Return the [X, Y] coordinate for the center point of the cell that contains the specified text.  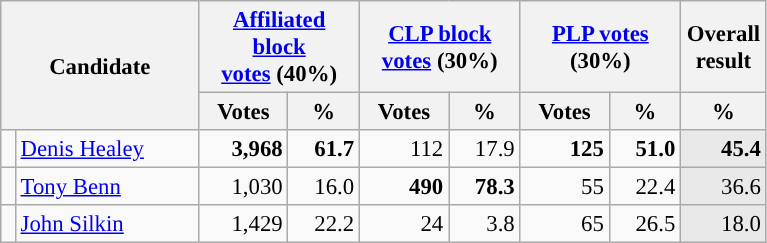
22.2 [324, 224]
Affiliated blockvotes (40%) [280, 47]
1,030 [244, 187]
18.0 [724, 224]
490 [404, 187]
3,968 [244, 149]
Denis Healey [107, 149]
61.7 [324, 149]
17.9 [484, 149]
22.4 [644, 187]
CLP block votes (30%) [440, 47]
3.8 [484, 224]
1,429 [244, 224]
51.0 [644, 149]
Tony Benn [107, 187]
55 [564, 187]
112 [404, 149]
45.4 [724, 149]
78.3 [484, 187]
PLP votes (30%) [600, 47]
John Silkin [107, 224]
Candidate [100, 66]
36.6 [724, 187]
125 [564, 149]
Overall result [724, 47]
24 [404, 224]
65 [564, 224]
26.5 [644, 224]
16.0 [324, 187]
